Detect which cell encompasses the target text, then output its [X, Y] center coordinate. 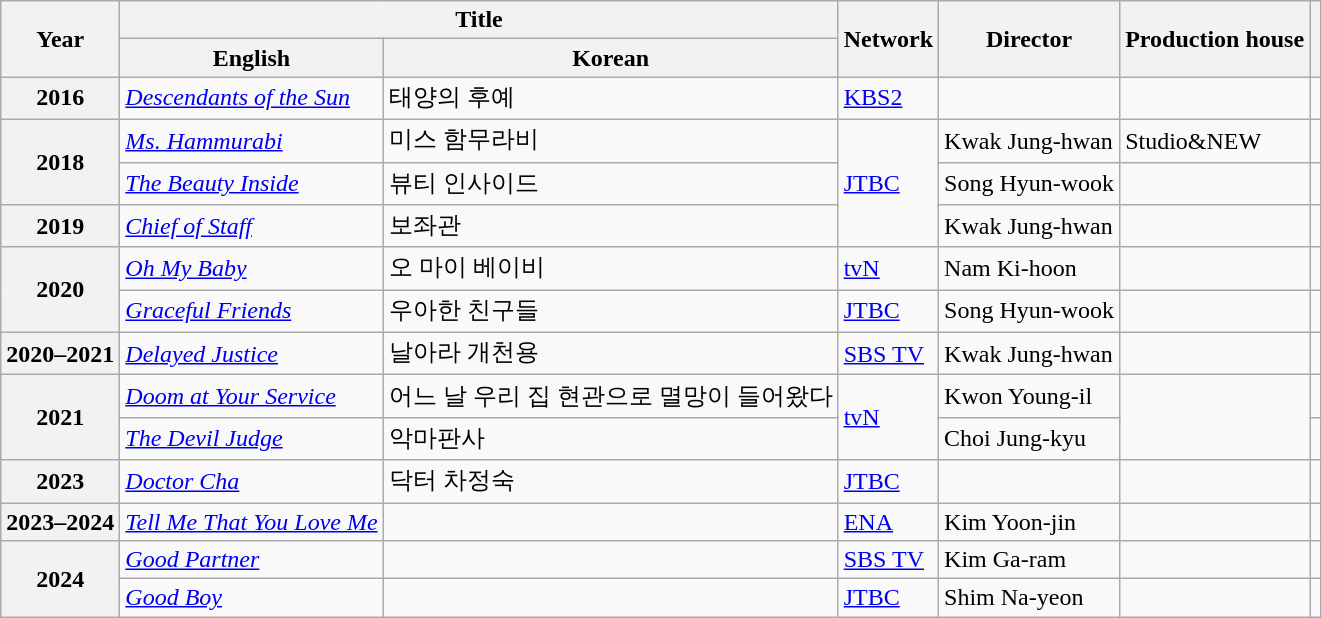
미스 함무라비 [610, 140]
Good Boy [252, 598]
Korean [610, 58]
The Beauty Inside [252, 184]
2016 [60, 98]
Title [479, 20]
Year [60, 39]
오 마이 베이비 [610, 268]
태양의 후예 [610, 98]
2018 [60, 162]
악마판사 [610, 438]
2023–2024 [60, 521]
2021 [60, 418]
Doom at Your Service [252, 396]
Nam Ki-hoon [1030, 268]
2023 [60, 482]
Delayed Justice [252, 354]
Shim Na-yeon [1030, 598]
보좌관 [610, 226]
Choi Jung-kyu [1030, 438]
Good Partner [252, 560]
우아한 친구들 [610, 312]
Ms. Hammurabi [252, 140]
닥터 차정숙 [610, 482]
2020–2021 [60, 354]
English [252, 58]
KBS2 [888, 98]
Studio&NEW [1215, 140]
Kwon Young-il [1030, 396]
ENA [888, 521]
Chief of Staff [252, 226]
Descendants of the Sun [252, 98]
Tell Me That You Love Me [252, 521]
2019 [60, 226]
Doctor Cha [252, 482]
Graceful Friends [252, 312]
뷰티 인사이드 [610, 184]
Director [1030, 39]
The Devil Judge [252, 438]
Production house [1215, 39]
2020 [60, 290]
Oh My Baby [252, 268]
날아라 개천용 [610, 354]
Kim Ga-ram [1030, 560]
어느 날 우리 집 현관으로 멸망이 들어왔다 [610, 396]
Network [888, 39]
Kim Yoon-jin [1030, 521]
2024 [60, 579]
